Extract the [x, y] coordinate from the center of the cell holding the provided text.  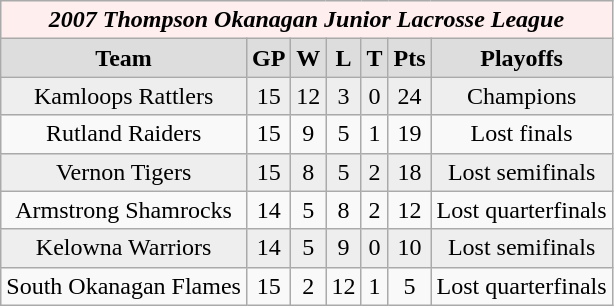
3 [344, 96]
19 [410, 134]
Rutland Raiders [124, 134]
10 [410, 248]
Vernon Tigers [124, 172]
Kelowna Warriors [124, 248]
Champions [522, 96]
GP [268, 58]
Playoffs [522, 58]
18 [410, 172]
South Okanagan Flames [124, 286]
Lost finals [522, 134]
W [308, 58]
24 [410, 96]
Kamloops Rattlers [124, 96]
Team [124, 58]
Armstrong Shamrocks [124, 210]
2007 Thompson Okanagan Junior Lacrosse League [306, 20]
T [374, 58]
L [344, 58]
Pts [410, 58]
